For the text-containing cell, return its midpoint in (X, Y) coordinate format. 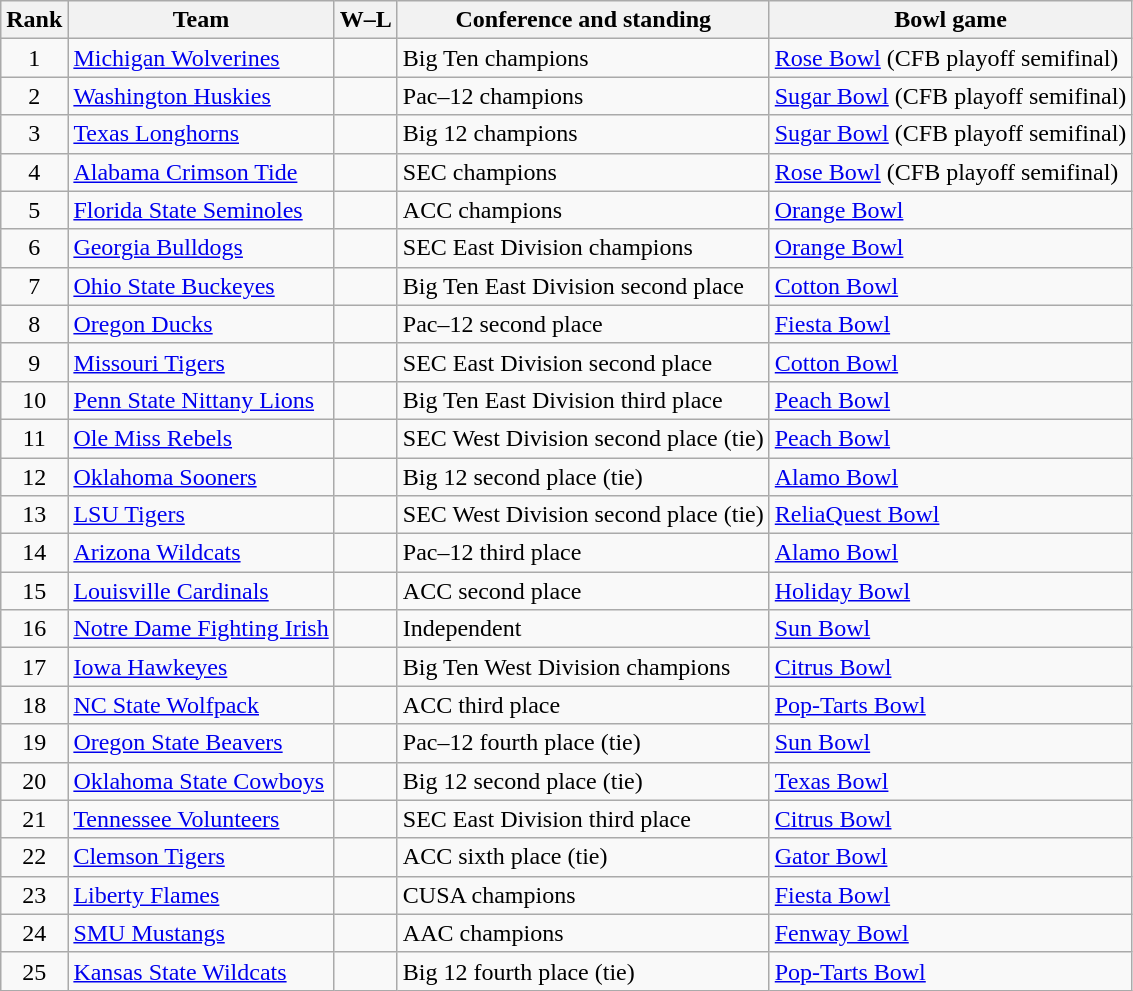
18 (34, 705)
Big Ten West Division champions (583, 667)
11 (34, 438)
5 (34, 210)
4 (34, 172)
Pac–12 third place (583, 553)
24 (34, 933)
1 (34, 58)
Penn State Nittany Lions (201, 400)
Texas Longhorns (201, 134)
Big Ten East Division second place (583, 286)
Notre Dame Fighting Irish (201, 629)
20 (34, 781)
Team (201, 20)
Michigan Wolverines (201, 58)
ReliaQuest Bowl (950, 515)
Oklahoma State Cowboys (201, 781)
Big 12 champions (583, 134)
19 (34, 743)
Missouri Tigers (201, 362)
3 (34, 134)
14 (34, 553)
Pac–12 second place (583, 324)
Rank (34, 20)
Georgia Bulldogs (201, 248)
SEC East Division second place (583, 362)
21 (34, 819)
SMU Mustangs (201, 933)
22 (34, 857)
Oregon State Beavers (201, 743)
Pac–12 fourth place (tie) (583, 743)
Iowa Hawkeyes (201, 667)
Louisville Cardinals (201, 591)
LSU Tigers (201, 515)
25 (34, 971)
13 (34, 515)
Oregon Ducks (201, 324)
9 (34, 362)
Arizona Wildcats (201, 553)
SEC champions (583, 172)
Kansas State Wildcats (201, 971)
SEC East Division third place (583, 819)
10 (34, 400)
ACC second place (583, 591)
17 (34, 667)
15 (34, 591)
ACC sixth place (tie) (583, 857)
Big Ten champions (583, 58)
Liberty Flames (201, 895)
Ole Miss Rebels (201, 438)
Ohio State Buckeyes (201, 286)
AAC champions (583, 933)
Independent (583, 629)
Florida State Seminoles (201, 210)
Bowl game (950, 20)
Pac–12 champions (583, 96)
Gator Bowl (950, 857)
Fenway Bowl (950, 933)
6 (34, 248)
Conference and standing (583, 20)
W–L (366, 20)
NC State Wolfpack (201, 705)
SEC East Division champions (583, 248)
7 (34, 286)
Alabama Crimson Tide (201, 172)
Washington Huskies (201, 96)
Big Ten East Division third place (583, 400)
Texas Bowl (950, 781)
12 (34, 477)
8 (34, 324)
Holiday Bowl (950, 591)
ACC third place (583, 705)
Clemson Tigers (201, 857)
CUSA champions (583, 895)
23 (34, 895)
ACC champions (583, 210)
Oklahoma Sooners (201, 477)
Tennessee Volunteers (201, 819)
16 (34, 629)
2 (34, 96)
Big 12 fourth place (tie) (583, 971)
